Extract the (X, Y) coordinate from the center of the cell holding the provided text.  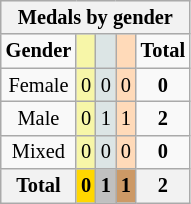
Gender (38, 51)
Mixed (38, 152)
Medals by gender (96, 17)
Female (38, 85)
Male (38, 118)
